Provide the [X, Y] coordinate of the cell's center where the given text is located.  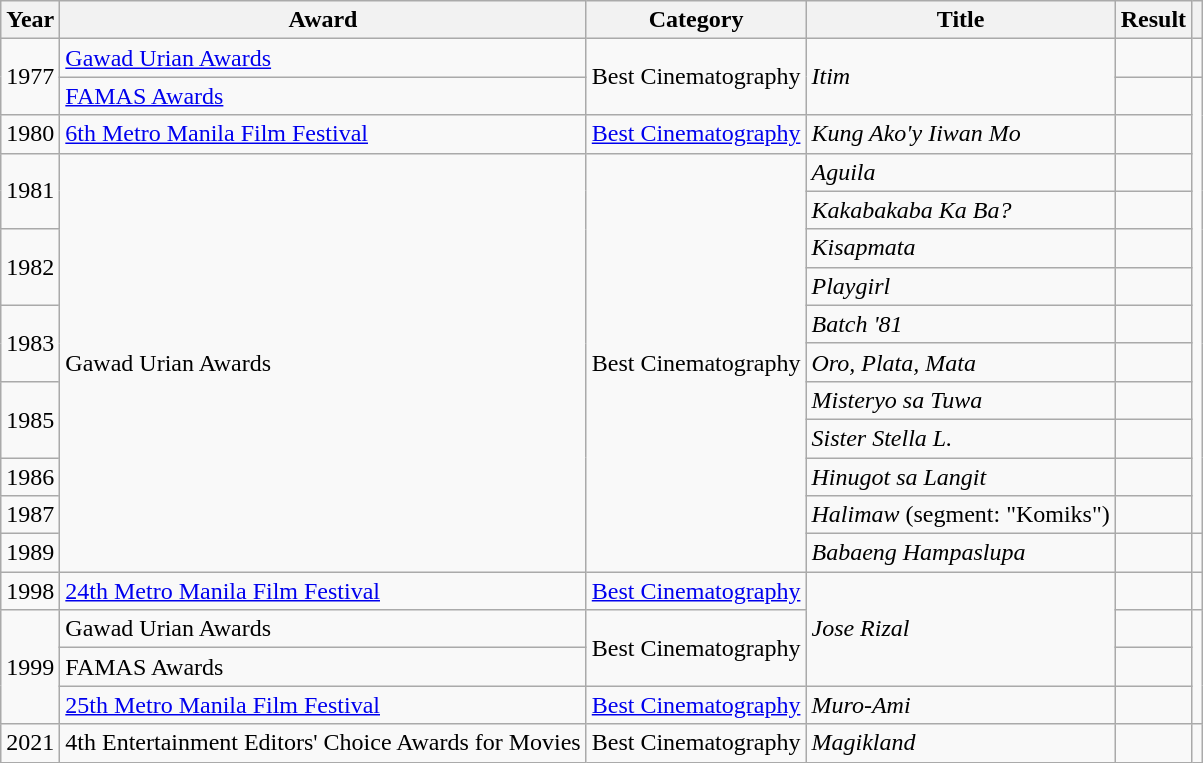
Halimaw (segment: "Komiks") [960, 515]
Category [696, 20]
1980 [30, 134]
Sister Stella L. [960, 438]
1999 [30, 667]
Babaeng Hampaslupa [960, 553]
Magikland [960, 743]
1981 [30, 191]
1983 [30, 343]
24th Metro Manila Film Festival [323, 591]
Itim [960, 77]
Misteryo sa Tuwa [960, 400]
Oro, Plata, Mata [960, 362]
Kisapmata [960, 248]
Playgirl [960, 286]
Kung Ako'y Iiwan Mo [960, 134]
Muro-Ami [960, 705]
1989 [30, 553]
1977 [30, 77]
1986 [30, 477]
1987 [30, 515]
Title [960, 20]
25th Metro Manila Film Festival [323, 705]
Result [1153, 20]
Year [30, 20]
Hinugot sa Langit [960, 477]
Aguila [960, 172]
Kakabakaba Ka Ba? [960, 210]
Jose Rizal [960, 629]
4th Entertainment Editors' Choice Awards for Movies [323, 743]
1982 [30, 267]
1985 [30, 419]
1998 [30, 591]
2021 [30, 743]
6th Metro Manila Film Festival [323, 134]
Award [323, 20]
Batch '81 [960, 324]
